Detect which cell encompasses the target text, then output its (X, Y) center coordinate. 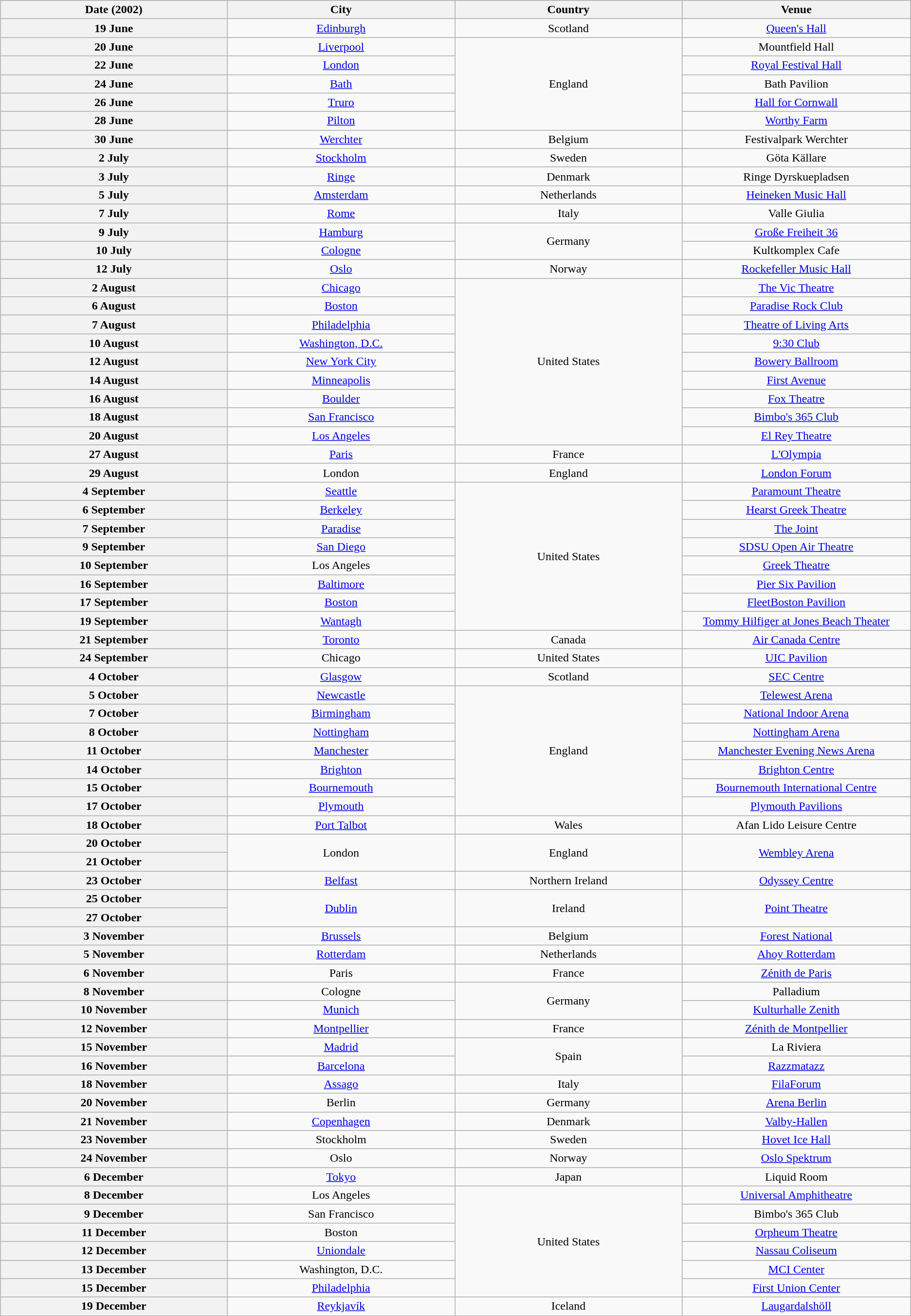
Arena Berlin (796, 1102)
30 June (114, 139)
11 October (114, 750)
Edinburgh (341, 28)
Odyssey Centre (796, 880)
Minneapolis (341, 380)
Göta Källare (796, 158)
Theatre of Living Arts (796, 325)
16 September (114, 584)
Ireland (568, 908)
Hamburg (341, 232)
Fox Theatre (796, 399)
9 December (114, 1214)
Hearst Greek Theatre (796, 510)
6 August (114, 306)
5 October (114, 695)
7 September (114, 528)
4 October (114, 676)
23 November (114, 1140)
L'Olympia (796, 454)
15 October (114, 787)
29 August (114, 473)
Venue (796, 10)
10 August (114, 343)
Große Freiheit 36 (796, 232)
FleetBoston Pavilion (796, 603)
6 September (114, 510)
Laugardalshöll (796, 1306)
Manchester (341, 750)
Rome (341, 213)
Liquid Room (796, 1177)
18 November (114, 1084)
17 September (114, 603)
Kultkomplex Cafe (796, 251)
La Riviera (796, 1047)
Assago (341, 1084)
6 November (114, 973)
Boulder (341, 399)
Ahoy Rotterdam (796, 954)
Wembley Arena (796, 853)
Werchter (341, 139)
Berlin (341, 1102)
The Joint (796, 528)
Kulturhalle Zenith (796, 1010)
Bournemouth (341, 787)
12 December (114, 1251)
19 September (114, 621)
15 November (114, 1047)
10 September (114, 566)
Queen's Hall (796, 28)
Wantagh (341, 621)
Paramount Theatre (796, 491)
Tokyo (341, 1177)
20 June (114, 47)
18 August (114, 417)
Birmingham (341, 713)
El Rey Theatre (796, 436)
9:30 Club (796, 343)
25 October (114, 899)
Ringe (341, 176)
20 October (114, 843)
Brighton Centre (796, 769)
Point Theatre (796, 908)
First Avenue (796, 380)
27 October (114, 917)
Bath Pavilion (796, 84)
Brighton (341, 769)
Uniondale (341, 1251)
14 August (114, 380)
Glasgow (341, 676)
Rockefeller Music Hall (796, 269)
Wales (568, 825)
Orpheum Theatre (796, 1232)
24 June (114, 84)
Hovet Ice Hall (796, 1140)
First Union Center (796, 1288)
16 November (114, 1065)
3 July (114, 176)
Paradise (341, 528)
Tommy Hilfiger at Jones Beach Theater (796, 621)
Palladium (796, 991)
UIC Pavilion (796, 658)
Reykjavík (341, 1306)
12 November (114, 1028)
Rotterdam (341, 954)
Amsterdam (341, 195)
Universal Amphitheatre (796, 1195)
Worthy Farm (796, 121)
Pier Six Pavilion (796, 584)
7 August (114, 325)
Liverpool (341, 47)
Pilton (341, 121)
8 October (114, 732)
Plymouth Pavilions (796, 806)
Nassau Coliseum (796, 1251)
9 July (114, 232)
National Indoor Arena (796, 713)
20 November (114, 1102)
24 September (114, 658)
Mountfield Hall (796, 47)
Manchester Evening News Arena (796, 750)
Canada (568, 640)
5 November (114, 954)
Royal Festival Hall (796, 65)
23 October (114, 880)
2 August (114, 288)
Truro (341, 102)
21 November (114, 1121)
Bournemouth International Centre (796, 787)
SEC Centre (796, 676)
Telewest Arena (796, 695)
Ringe Dyrskuepladsen (796, 176)
Forest National (796, 936)
19 June (114, 28)
Baltimore (341, 584)
8 November (114, 991)
4 September (114, 491)
Razzmatazz (796, 1065)
Country (568, 10)
Bath (341, 84)
Date (2002) (114, 10)
SDSU Open Air Theatre (796, 547)
Plymouth (341, 806)
Spain (568, 1056)
14 October (114, 769)
10 July (114, 251)
Copenhagen (341, 1121)
City (341, 10)
2 July (114, 158)
16 August (114, 399)
27 August (114, 454)
Munich (341, 1010)
Berkeley (341, 510)
Toronto (341, 640)
7 July (114, 213)
Valle Giulia (796, 213)
Brussels (341, 936)
Barcelona (341, 1065)
Madrid (341, 1047)
21 September (114, 640)
Nottingham Arena (796, 732)
Zénith de Paris (796, 973)
7 October (114, 713)
Oslo Spektrum (796, 1158)
26 June (114, 102)
9 September (114, 547)
Paradise Rock Club (796, 306)
Afan Lido Leisure Centre (796, 825)
London Forum (796, 473)
Port Talbot (341, 825)
Greek Theatre (796, 566)
Dublin (341, 908)
Newcastle (341, 695)
6 December (114, 1177)
Heineken Music Hall (796, 195)
Nottingham (341, 732)
19 December (114, 1306)
5 July (114, 195)
Zénith de Montpellier (796, 1028)
San Diego (341, 547)
Iceland (568, 1306)
10 November (114, 1010)
FilaForum (796, 1084)
13 December (114, 1269)
18 October (114, 825)
17 October (114, 806)
Northern Ireland (568, 880)
3 November (114, 936)
Belfast (341, 880)
21 October (114, 862)
Seattle (341, 491)
24 November (114, 1158)
8 December (114, 1195)
The Vic Theatre (796, 288)
Montpellier (341, 1028)
Festivalpark Werchter (796, 139)
11 December (114, 1232)
Bowery Ballroom (796, 362)
22 June (114, 65)
15 December (114, 1288)
New York City (341, 362)
Japan (568, 1177)
Air Canada Centre (796, 640)
12 July (114, 269)
28 June (114, 121)
Hall for Cornwall (796, 102)
Valby-Hallen (796, 1121)
12 August (114, 362)
MCI Center (796, 1269)
20 August (114, 436)
